Provide the (x, y) coordinate of the cell's center where the given text is located.  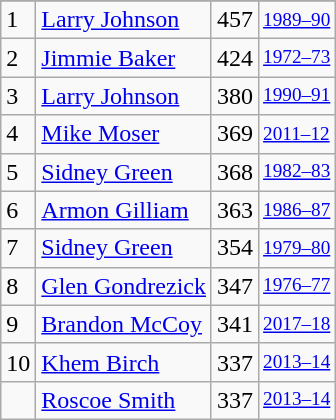
6 (18, 210)
1972–73 (297, 58)
424 (234, 58)
1976–77 (297, 286)
1990–91 (297, 96)
2011–12 (297, 134)
347 (234, 286)
2 (18, 58)
Roscoe Smith (124, 400)
457 (234, 20)
1982–83 (297, 172)
380 (234, 96)
368 (234, 172)
354 (234, 248)
5 (18, 172)
1986–87 (297, 210)
10 (18, 362)
1979–80 (297, 248)
3 (18, 96)
1989–90 (297, 20)
363 (234, 210)
341 (234, 324)
Mike Moser (124, 134)
8 (18, 286)
2017–18 (297, 324)
7 (18, 248)
Khem Birch (124, 362)
Glen Gondrezick (124, 286)
Armon Gilliam (124, 210)
1 (18, 20)
4 (18, 134)
369 (234, 134)
Brandon McCoy (124, 324)
9 (18, 324)
Jimmie Baker (124, 58)
